Search for the cell housing the specified text and yield its [x, y] center coordinate. 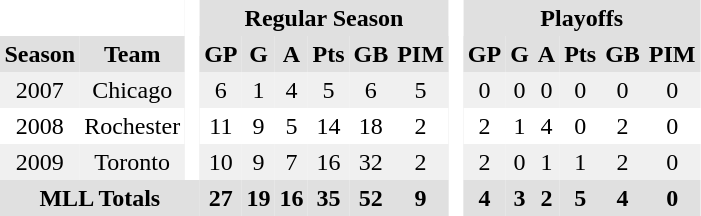
14 [328, 126]
19 [258, 198]
52 [371, 198]
11 [221, 126]
2009 [40, 162]
3 [520, 198]
2008 [40, 126]
Rochester [132, 126]
Playoffs [582, 18]
10 [221, 162]
Chicago [132, 90]
27 [221, 198]
Team [132, 54]
2007 [40, 90]
Toronto [132, 162]
Season [40, 54]
7 [292, 162]
35 [328, 198]
18 [371, 126]
MLL Totals [100, 198]
32 [371, 162]
Regular Season [324, 18]
